Locate the cell with the specified text and output its (X, Y) center coordinate. 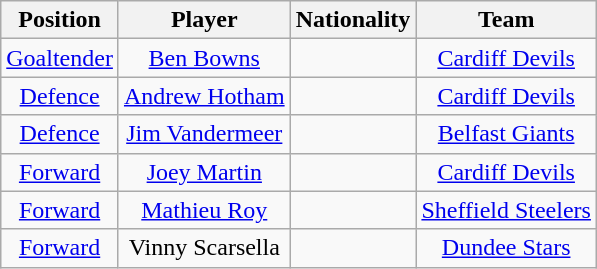
Joey Martin (204, 172)
Dundee Stars (506, 248)
Team (506, 20)
Mathieu Roy (204, 210)
Player (204, 20)
Jim Vandermeer (204, 134)
Position (60, 20)
Goaltender (60, 58)
Nationality (353, 20)
Vinny Scarsella (204, 248)
Andrew Hotham (204, 96)
Sheffield Steelers (506, 210)
Belfast Giants (506, 134)
Ben Bowns (204, 58)
